Capture the cell that displays the provided text and extract its [x, y] central coordinate. 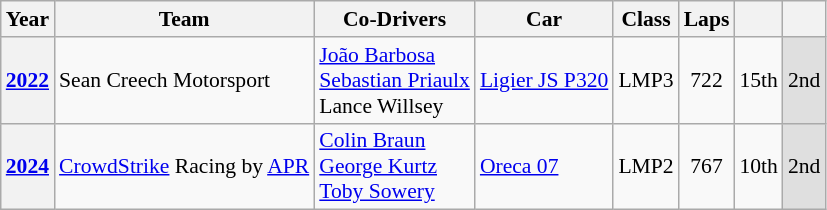
15th [758, 80]
LMP2 [646, 166]
Class [646, 19]
Colin Braun George Kurtz Toby Sowery [394, 166]
João Barbosa Sebastian Priaulx Lance Willsey [394, 80]
722 [707, 80]
Ligier JS P320 [544, 80]
Team [184, 19]
10th [758, 166]
CrowdStrike Racing by APR [184, 166]
Car [544, 19]
LMP3 [646, 80]
2022 [28, 80]
Year [28, 19]
767 [707, 166]
Co-Drivers [394, 19]
Oreca 07 [544, 166]
2024 [28, 166]
Laps [707, 19]
Sean Creech Motorsport [184, 80]
